Determine the [x, y] coordinate at the center of the cell enclosing the given text.  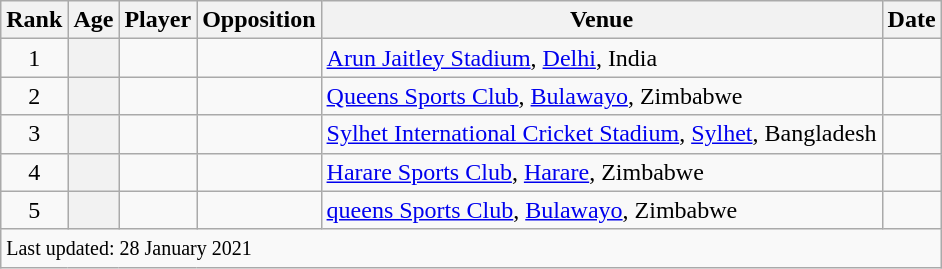
Queens Sports Club, Bulawayo, Zimbabwe [602, 96]
queens Sports Club, Bulawayo, Zimbabwe [602, 210]
Harare Sports Club, Harare, Zimbabwe [602, 172]
1 [34, 58]
Opposition [259, 20]
4 [34, 172]
Venue [602, 20]
2 [34, 96]
3 [34, 134]
Date [912, 20]
Sylhet International Cricket Stadium, Sylhet, Bangladesh [602, 134]
Arun Jaitley Stadium, Delhi, India [602, 58]
Player [158, 20]
Rank [34, 20]
Age [94, 20]
Last updated: 28 January 2021 [471, 248]
5 [34, 210]
